Capture the cell that displays the provided text and extract its [x, y] central coordinate. 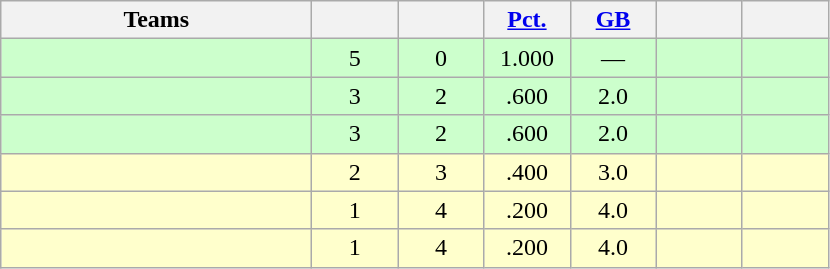
GB [613, 20]
Teams [156, 20]
— [613, 58]
0 [441, 58]
5 [355, 58]
3.0 [613, 172]
.400 [527, 172]
Pct. [527, 20]
1.000 [527, 58]
